Find where the given text appears and provide that cell's center as (X, Y) coordinate. 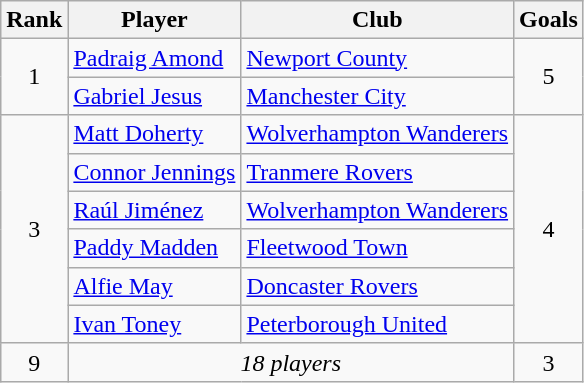
Doncaster Rovers (378, 286)
9 (34, 362)
Matt Doherty (154, 134)
Rank (34, 20)
18 players (291, 362)
Padraig Amond (154, 58)
Peterborough United (378, 324)
5 (549, 77)
Player (154, 20)
Goals (549, 20)
1 (34, 77)
Ivan Toney (154, 324)
Gabriel Jesus (154, 96)
4 (549, 229)
Paddy Madden (154, 248)
Raúl Jiménez (154, 210)
Tranmere Rovers (378, 172)
Alfie May (154, 286)
Manchester City (378, 96)
Fleetwood Town (378, 248)
Newport County (378, 58)
Club (378, 20)
Connor Jennings (154, 172)
